Detect which cell encompasses the target text, then output its [X, Y] center coordinate. 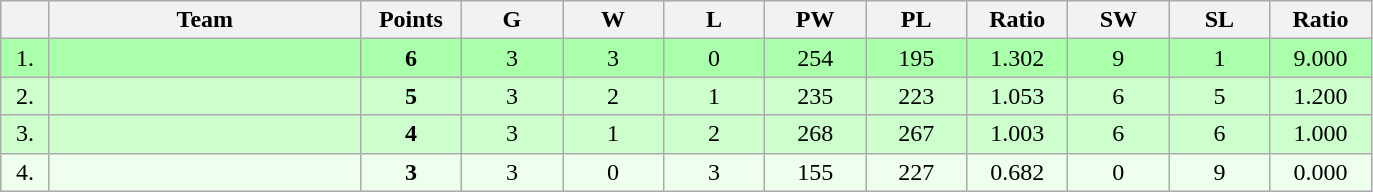
1.000 [1320, 134]
0.000 [1320, 172]
W [612, 20]
1.302 [1018, 58]
195 [916, 58]
G [512, 20]
267 [916, 134]
PL [916, 20]
268 [816, 134]
PW [816, 20]
Points [410, 20]
235 [816, 96]
1.003 [1018, 134]
1. [26, 58]
1.200 [1320, 96]
Team [204, 20]
254 [816, 58]
4. [26, 172]
4 [410, 134]
3. [26, 134]
1.053 [1018, 96]
SW [1118, 20]
0.682 [1018, 172]
155 [816, 172]
223 [916, 96]
L [714, 20]
SL [1220, 20]
9.000 [1320, 58]
227 [916, 172]
2. [26, 96]
